Identify which cell holds the provided text, then report its [X, Y] central coordinate. 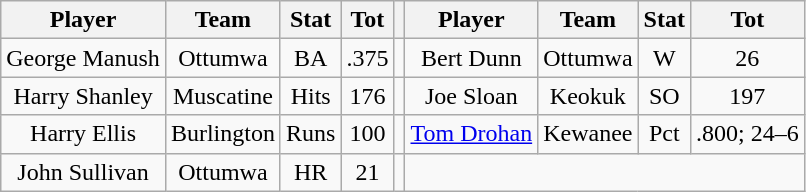
Keokuk [588, 96]
SO [664, 96]
21 [368, 172]
Hits [310, 96]
Tom Drohan [472, 134]
Kewanee [588, 134]
.800; 24–6 [747, 134]
Runs [310, 134]
Bert Dunn [472, 58]
Burlington [222, 134]
Harry Shanley [84, 96]
George Manush [84, 58]
Pct [664, 134]
197 [747, 96]
John Sullivan [84, 172]
HR [310, 172]
.375 [368, 58]
100 [368, 134]
Joe Sloan [472, 96]
Harry Ellis [84, 134]
26 [747, 58]
176 [368, 96]
W [664, 58]
BA [310, 58]
Muscatine [222, 96]
